Scan for the cell matching the given text and deliver its (x, y) coordinate at center. 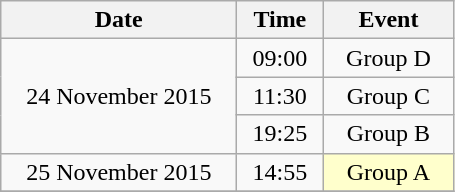
Date (119, 20)
11:30 (280, 96)
Group D (388, 58)
24 November 2015 (119, 96)
Group C (388, 96)
Time (280, 20)
09:00 (280, 58)
Event (388, 20)
14:55 (280, 172)
25 November 2015 (119, 172)
Group A (388, 172)
19:25 (280, 134)
Group B (388, 134)
